Provide the [X, Y] coordinate of the cell's center where the given text is located.  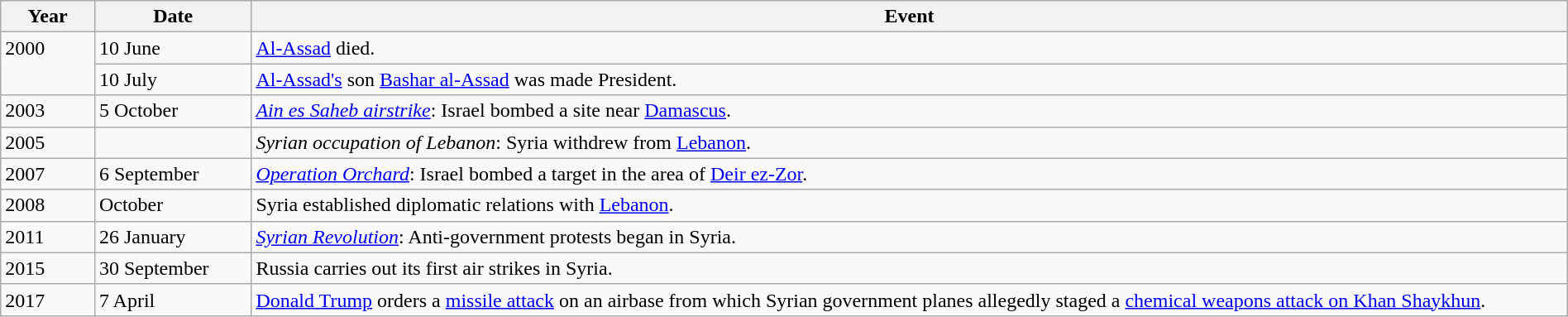
2015 [48, 268]
2007 [48, 174]
2017 [48, 300]
2011 [48, 237]
Al-Assad died. [910, 48]
6 September [172, 174]
26 January [172, 237]
Date [172, 17]
Syrian Revolution: Anti-government protests began in Syria. [910, 237]
2000 [48, 64]
Syrian occupation of Lebanon: Syria withdrew from Lebanon. [910, 142]
10 June [172, 48]
Ain es Saheb airstrike: Israel bombed a site near Damascus. [910, 111]
2008 [48, 205]
Donald Trump orders a missile attack on an airbase from which Syrian government planes allegedly staged a chemical weapons attack on Khan Shaykhun. [910, 300]
7 April [172, 300]
5 October [172, 111]
2005 [48, 142]
Event [910, 17]
Russia carries out its first air strikes in Syria. [910, 268]
Operation Orchard: Israel bombed a target in the area of Deir ez-Zor. [910, 174]
Year [48, 17]
10 July [172, 79]
Al-Assad's son Bashar al-Assad was made President. [910, 79]
October [172, 205]
Syria established diplomatic relations with Lebanon. [910, 205]
30 September [172, 268]
2003 [48, 111]
